Output the [x, y] coordinate of the center of the cell containing the given text.  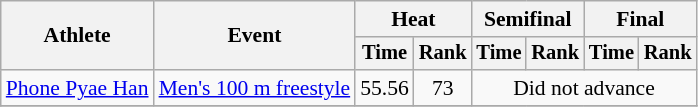
Phone Pyae Han [78, 88]
Athlete [78, 36]
Men's 100 m freestyle [255, 88]
55.56 [384, 88]
Event [255, 36]
Final [640, 19]
Did not advance [584, 88]
Heat [413, 19]
73 [443, 88]
Semifinal [528, 19]
